Extract the (x, y) coordinate from the center of the cell holding the provided text.  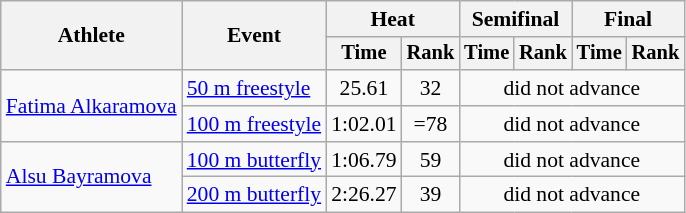
2:26.27 (364, 195)
100 m freestyle (254, 124)
1:02.01 (364, 124)
Semifinal (515, 19)
1:06.79 (364, 160)
Final (628, 19)
Event (254, 36)
25.61 (364, 88)
Alsu Bayramova (92, 178)
32 (431, 88)
Heat (392, 19)
=78 (431, 124)
59 (431, 160)
39 (431, 195)
200 m butterfly (254, 195)
Fatima Alkaramova (92, 106)
100 m butterfly (254, 160)
50 m freestyle (254, 88)
Athlete (92, 36)
